Capture the cell that displays the provided text and extract its [X, Y] central coordinate. 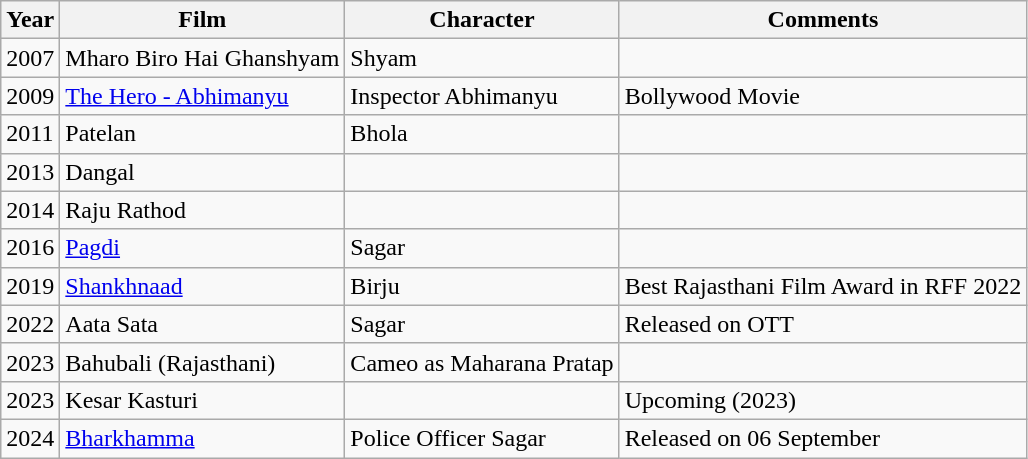
2022 [30, 324]
Comments [823, 20]
Kesar Kasturi [202, 400]
2024 [30, 438]
Released on 06 September [823, 438]
The Hero - Abhimanyu [202, 96]
Dangal [202, 172]
2019 [30, 286]
Shankhnaad [202, 286]
Year [30, 20]
Bollywood Movie [823, 96]
Aata Sata [202, 324]
Character [482, 20]
Upcoming (2023) [823, 400]
Pagdi [202, 248]
2013 [30, 172]
2014 [30, 210]
Released on OTT [823, 324]
2007 [30, 58]
Bhola [482, 134]
2016 [30, 248]
Bahubali (Rajasthani) [202, 362]
Cameo as Maharana Pratap [482, 362]
Birju [482, 286]
Best Rajasthani Film Award in RFF 2022 [823, 286]
Mharo Biro Hai Ghanshyam [202, 58]
Police Officer Sagar [482, 438]
2009 [30, 96]
Film [202, 20]
Shyam [482, 58]
Patelan [202, 134]
Raju Rathod [202, 210]
Inspector Abhimanyu [482, 96]
2011 [30, 134]
Bharkhamma [202, 438]
